Search for the cell housing the specified text and yield its (X, Y) center coordinate. 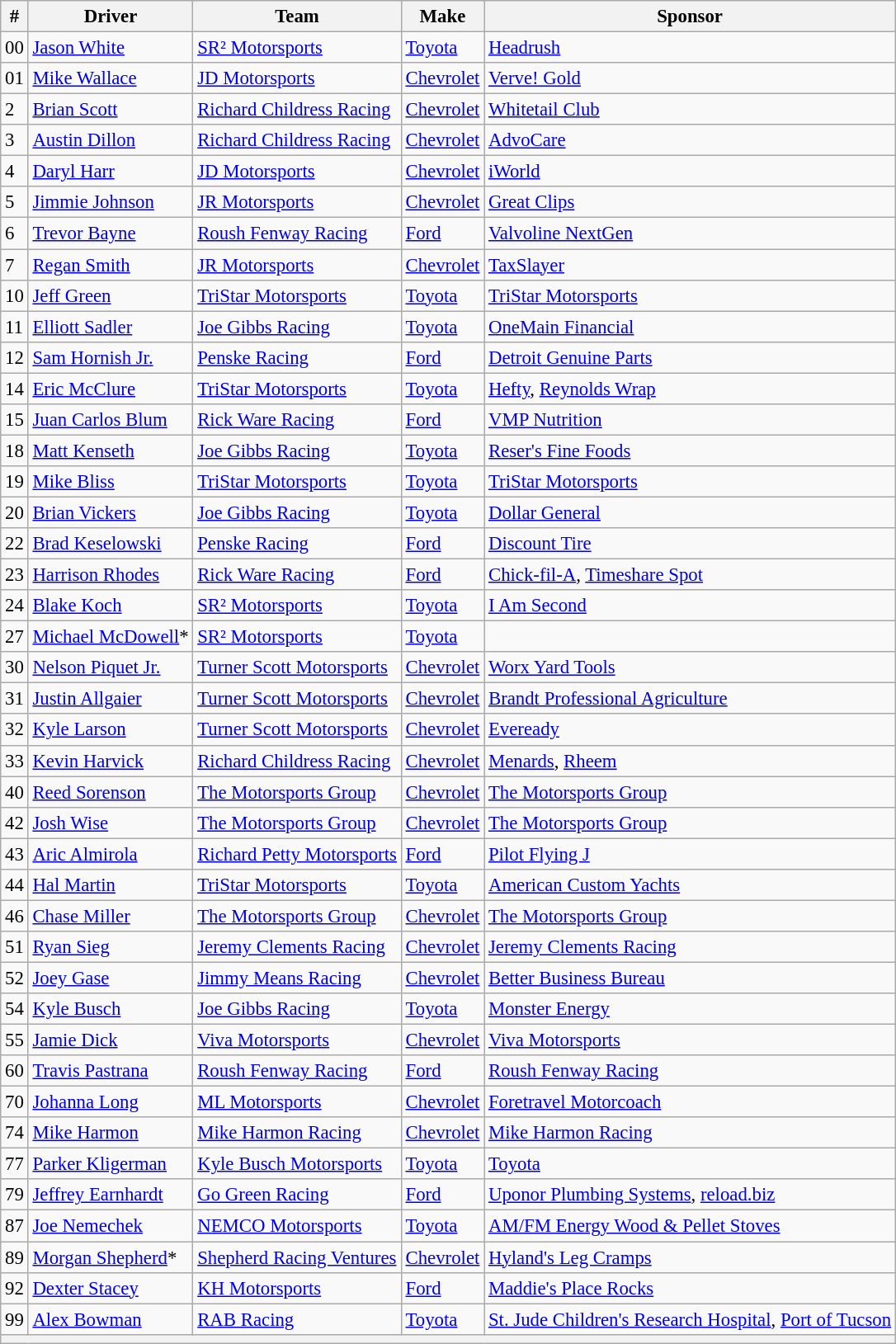
Kevin Harvick (111, 761)
55 (15, 1040)
Chase Miller (111, 916)
American Custom Yachts (690, 885)
Jason White (111, 48)
OneMain Financial (690, 327)
Mike Harmon (111, 1133)
46 (15, 916)
Team (297, 17)
St. Jude Children's Research Hospital, Port of Tucson (690, 1319)
Make (442, 17)
54 (15, 1009)
Jeffrey Earnhardt (111, 1195)
Better Business Bureau (690, 978)
Daryl Harr (111, 172)
Verve! Gold (690, 78)
27 (15, 637)
89 (15, 1257)
Sam Hornish Jr. (111, 357)
Kyle Busch (111, 1009)
Eric McClure (111, 389)
Monster Energy (690, 1009)
Menards, Rheem (690, 761)
Blake Koch (111, 606)
Sponsor (690, 17)
Harrison Rhodes (111, 575)
Reser's Fine Foods (690, 450)
99 (15, 1319)
2 (15, 110)
23 (15, 575)
Maddie's Place Rocks (690, 1288)
Eveready (690, 730)
Kyle Busch Motorsports (297, 1164)
Shepherd Racing Ventures (297, 1257)
Matt Kenseth (111, 450)
NEMCO Motorsports (297, 1226)
Morgan Shepherd* (111, 1257)
42 (15, 823)
79 (15, 1195)
Brandt Professional Agriculture (690, 699)
Elliott Sadler (111, 327)
Brad Keselowski (111, 544)
Mike Wallace (111, 78)
14 (15, 389)
33 (15, 761)
I Am Second (690, 606)
Reed Sorenson (111, 792)
Whitetail Club (690, 110)
52 (15, 978)
Travis Pastrana (111, 1071)
Aric Almirola (111, 854)
Brian Scott (111, 110)
18 (15, 450)
77 (15, 1164)
01 (15, 78)
Richard Petty Motorsports (297, 854)
11 (15, 327)
Pilot Flying J (690, 854)
Josh Wise (111, 823)
6 (15, 233)
Mike Bliss (111, 482)
Detroit Genuine Parts (690, 357)
4 (15, 172)
Jimmy Means Racing (297, 978)
Nelson Piquet Jr. (111, 667)
22 (15, 544)
Justin Allgaier (111, 699)
70 (15, 1102)
24 (15, 606)
Jamie Dick (111, 1040)
Alex Bowman (111, 1319)
51 (15, 947)
Austin Dillon (111, 140)
60 (15, 1071)
5 (15, 202)
Hyland's Leg Cramps (690, 1257)
Dollar General (690, 512)
Foretravel Motorcoach (690, 1102)
RAB Racing (297, 1319)
Brian Vickers (111, 512)
Discount Tire (690, 544)
KH Motorsports (297, 1288)
Ryan Sieg (111, 947)
32 (15, 730)
Regan Smith (111, 265)
Worx Yard Tools (690, 667)
Juan Carlos Blum (111, 420)
40 (15, 792)
Johanna Long (111, 1102)
Hal Martin (111, 885)
30 (15, 667)
Parker Kligerman (111, 1164)
Chick-fil-A, Timeshare Spot (690, 575)
Valvoline NextGen (690, 233)
43 (15, 854)
TaxSlayer (690, 265)
Driver (111, 17)
19 (15, 482)
Jimmie Johnson (111, 202)
Great Clips (690, 202)
Joe Nemechek (111, 1226)
Go Green Racing (297, 1195)
VMP Nutrition (690, 420)
AM/FM Energy Wood & Pellet Stoves (690, 1226)
Michael McDowell* (111, 637)
Trevor Bayne (111, 233)
Jeff Green (111, 295)
7 (15, 265)
iWorld (690, 172)
ML Motorsports (297, 1102)
31 (15, 699)
AdvoCare (690, 140)
Hefty, Reynolds Wrap (690, 389)
92 (15, 1288)
00 (15, 48)
Dexter Stacey (111, 1288)
3 (15, 140)
# (15, 17)
20 (15, 512)
74 (15, 1133)
44 (15, 885)
Kyle Larson (111, 730)
Uponor Plumbing Systems, reload.biz (690, 1195)
Headrush (690, 48)
10 (15, 295)
15 (15, 420)
Joey Gase (111, 978)
12 (15, 357)
87 (15, 1226)
